Scan for the cell matching the given text and deliver its (x, y) coordinate at center. 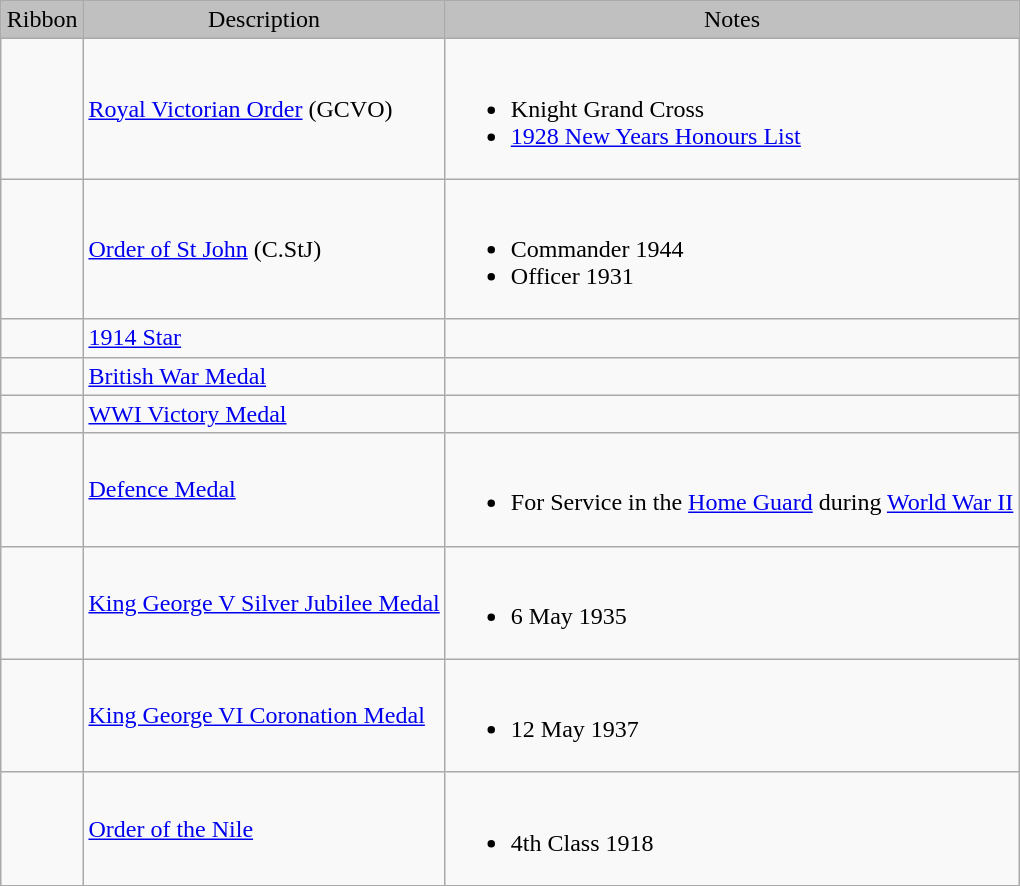
Knight Grand Cross1928 New Years Honours List (732, 109)
Order of St John (C.StJ) (264, 249)
Ribbon (42, 20)
Defence Medal (264, 490)
4th Class 1918 (732, 828)
Description (264, 20)
Notes (732, 20)
WWI Victory Medal (264, 414)
12 May 1937 (732, 716)
King George V Silver Jubilee Medal (264, 602)
1914 Star (264, 338)
For Service in the Home Guard during World War II (732, 490)
Order of the Nile (264, 828)
King George VI Coronation Medal (264, 716)
6 May 1935 (732, 602)
Royal Victorian Order (GCVO) (264, 109)
Commander 1944Officer 1931 (732, 249)
British War Medal (264, 376)
